Pinpoint the cell where the given text exists, returning its (x, y) midpoint coordinate. 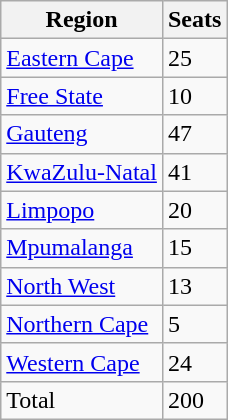
Region (82, 20)
41 (194, 172)
47 (194, 134)
Total (82, 400)
200 (194, 400)
5 (194, 324)
15 (194, 248)
13 (194, 286)
Eastern Cape (82, 58)
25 (194, 58)
Seats (194, 20)
Gauteng (82, 134)
24 (194, 362)
Limpopo (82, 210)
KwaZulu-Natal (82, 172)
20 (194, 210)
Free State (82, 96)
North West (82, 286)
Mpumalanga (82, 248)
10 (194, 96)
Northern Cape (82, 324)
Western Cape (82, 362)
